Provide the [X, Y] coordinate of the cell's center where the given text is located.  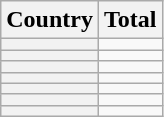
Total [130, 20]
Country [50, 20]
